Detect which cell encompasses the target text, then output its [x, y] center coordinate. 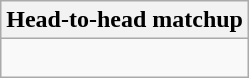
Head-to-head matchup [125, 20]
